Output the [X, Y] coordinate of the center of the cell containing the given text.  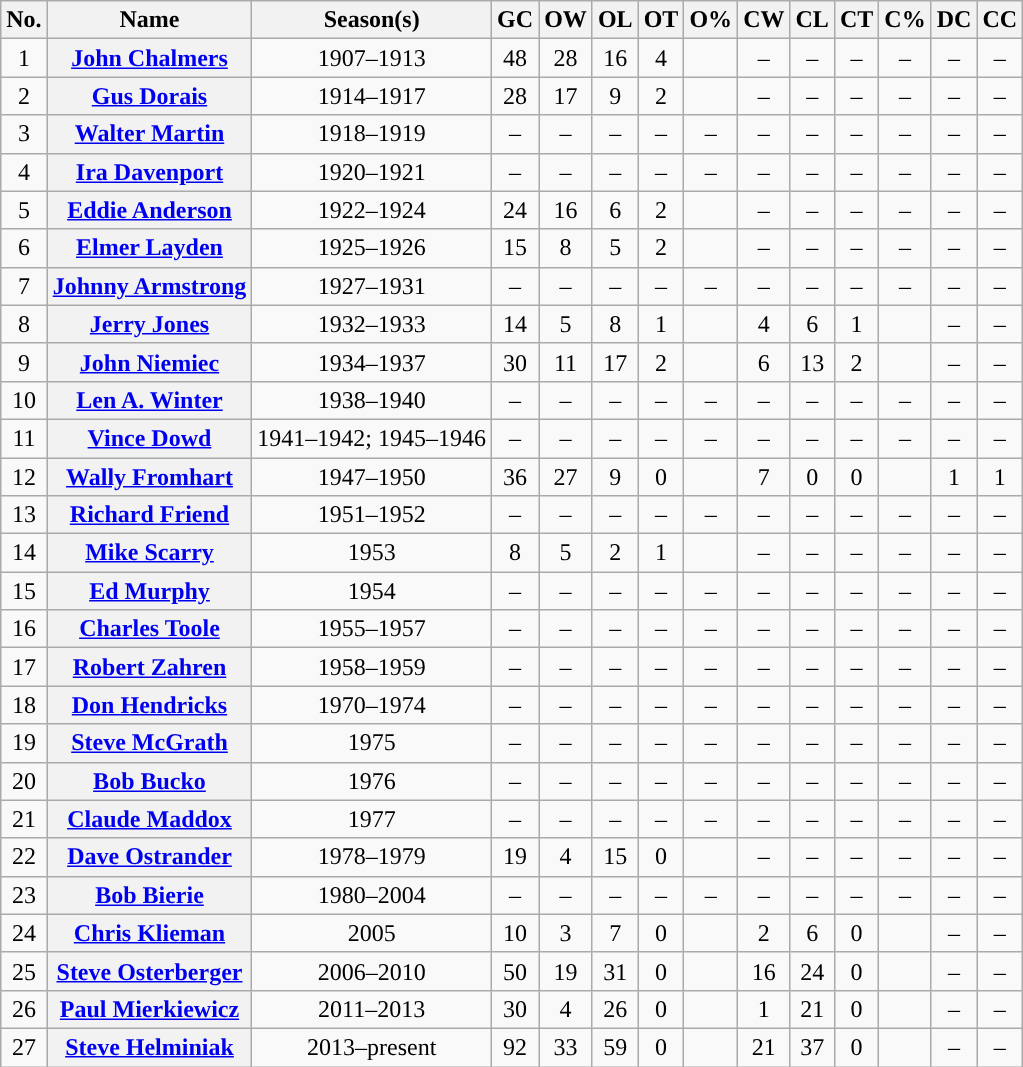
Eddie Anderson [150, 210]
1954 [372, 591]
Season(s) [372, 20]
Richard Friend [150, 515]
1907–1913 [372, 58]
Charles Toole [150, 629]
1927–1931 [372, 286]
Ira Davenport [150, 172]
Robert Zahren [150, 667]
Steve McGrath [150, 743]
92 [516, 1047]
Walter Martin [150, 134]
36 [516, 477]
O% [711, 20]
No. [24, 20]
1975 [372, 743]
CL [812, 20]
12 [24, 477]
Claude Maddox [150, 819]
Mike Scarry [150, 553]
Elmer Layden [150, 248]
Jerry Jones [150, 324]
Wally Fromhart [150, 477]
Paul Mierkiewicz [150, 1009]
Dave Ostrander [150, 857]
23 [24, 895]
2011–2013 [372, 1009]
20 [24, 781]
C% [905, 20]
Don Hendricks [150, 705]
1918–1919 [372, 134]
22 [24, 857]
John Chalmers [150, 58]
1941–1942; 1945–1946 [372, 438]
2013–present [372, 1047]
OT [661, 20]
1958–1959 [372, 667]
1914–1917 [372, 96]
Ed Murphy [150, 591]
59 [615, 1047]
1932–1933 [372, 324]
31 [615, 971]
1951–1952 [372, 515]
1938–1940 [372, 400]
1976 [372, 781]
1977 [372, 819]
Johnny Armstrong [150, 286]
CT [856, 20]
Len A. Winter [150, 400]
50 [516, 971]
1934–1937 [372, 362]
1980–2004 [372, 895]
GC [516, 20]
John Niemiec [150, 362]
Gus Dorais [150, 96]
Vince Dowd [150, 438]
1970–1974 [372, 705]
1947–1950 [372, 477]
OL [615, 20]
1925–1926 [372, 248]
1922–1924 [372, 210]
Bob Bucko [150, 781]
33 [566, 1047]
Chris Klieman [150, 933]
1955–1957 [372, 629]
48 [516, 58]
37 [812, 1047]
1978–1979 [372, 857]
CW [764, 20]
25 [24, 971]
1953 [372, 553]
1920–1921 [372, 172]
2006–2010 [372, 971]
DC [954, 20]
18 [24, 705]
Steve Osterberger [150, 971]
OW [566, 20]
2005 [372, 933]
CC [1000, 20]
Bob Bierie [150, 895]
Steve Helminiak [150, 1047]
Name [150, 20]
